Return (x, y) of the center of cell containing provided text 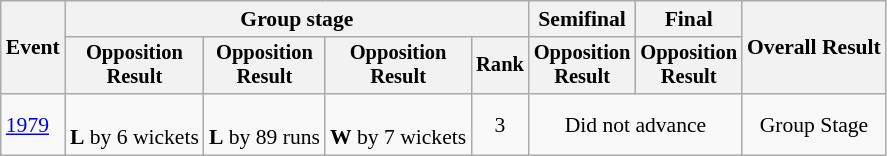
Semifinal (582, 19)
Group stage (297, 19)
Group Stage (814, 124)
L by 6 wickets (134, 124)
Did not advance (636, 124)
L by 89 runs (264, 124)
Rank (500, 66)
W by 7 wickets (398, 124)
1979 (33, 124)
Final (688, 19)
Overall Result (814, 48)
Event (33, 48)
3 (500, 124)
